Detect which cell encompasses the target text, then output its [X, Y] center coordinate. 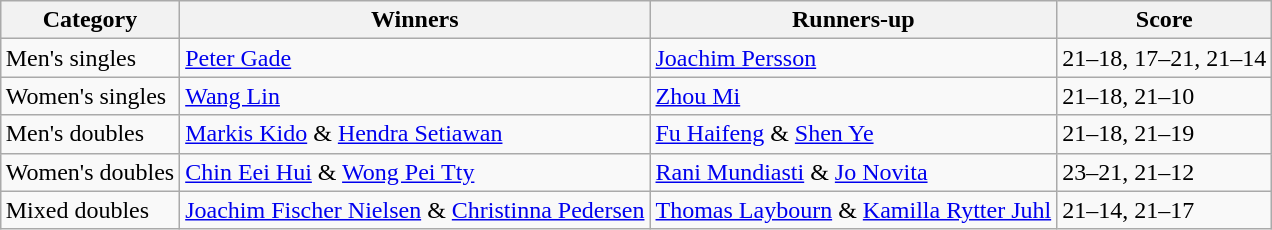
Mixed doubles [90, 210]
21–14, 21–17 [1164, 210]
Runners-up [854, 20]
Markis Kido & Hendra Setiawan [415, 134]
Men's singles [90, 58]
21–18, 21–10 [1164, 96]
Women's doubles [90, 172]
Men's doubles [90, 134]
Women's singles [90, 96]
Score [1164, 20]
Joachim Persson [854, 58]
Fu Haifeng & Shen Ye [854, 134]
Wang Lin [415, 96]
Zhou Mi [854, 96]
Peter Gade [415, 58]
Thomas Laybourn & Kamilla Rytter Juhl [854, 210]
21–18, 17–21, 21–14 [1164, 58]
Category [90, 20]
Winners [415, 20]
Chin Eei Hui & Wong Pei Tty [415, 172]
23–21, 21–12 [1164, 172]
21–18, 21–19 [1164, 134]
Joachim Fischer Nielsen & Christinna Pedersen [415, 210]
Rani Mundiasti & Jo Novita [854, 172]
